Determine the [x, y] coordinate at the center of the cell enclosing the given text.  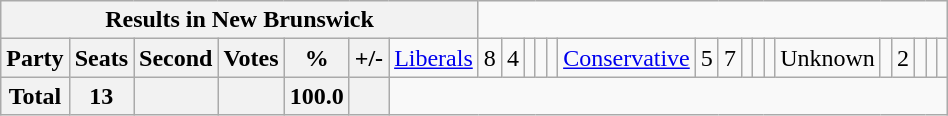
5 [706, 58]
Conservative [627, 58]
7 [730, 58]
13 [101, 96]
Votes [251, 58]
2 [902, 58]
Unknown [828, 58]
Liberals [434, 58]
% [316, 58]
+/- [368, 58]
Results in New Brunswick [240, 20]
8 [490, 58]
Second [176, 58]
Party [35, 58]
Seats [101, 58]
4 [512, 58]
Total [35, 96]
100.0 [316, 96]
